Extract the (X, Y) coordinate from the center of the cell holding the provided text.  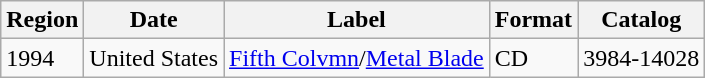
Catalog (642, 20)
Label (357, 20)
Date (154, 20)
1994 (42, 58)
Format (533, 20)
United States (154, 58)
3984-14028 (642, 58)
Region (42, 20)
CD (533, 58)
Fifth Colvmn/Metal Blade (357, 58)
